Search for the cell housing the specified text and yield its [x, y] center coordinate. 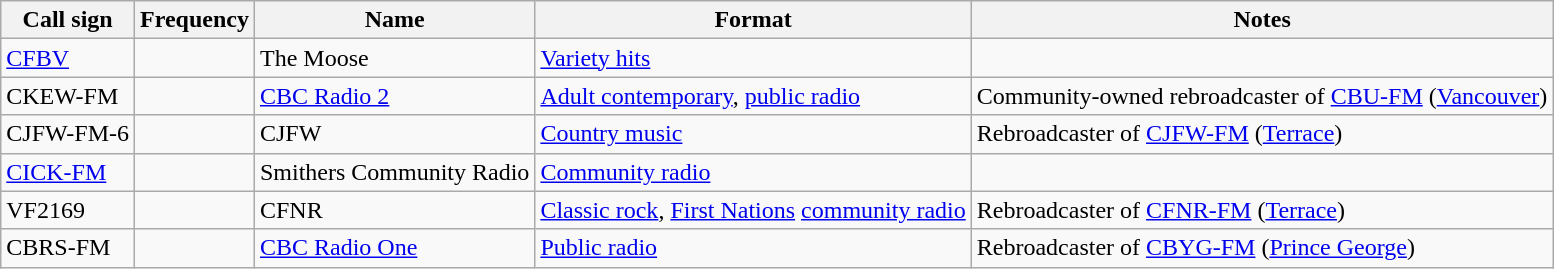
CICK-FM [68, 172]
CJFW-FM-6 [68, 134]
Rebroadcaster of CFNR-FM (Terrace) [1262, 210]
Rebroadcaster of CJFW-FM (Terrace) [1262, 134]
Frequency [195, 20]
VF2169 [68, 210]
CKEW-FM [68, 96]
CJFW [394, 134]
Classic rock, First Nations community radio [753, 210]
Notes [1262, 20]
Call sign [68, 20]
Variety hits [753, 58]
Adult contemporary, public radio [753, 96]
Community radio [753, 172]
Community-owned rebroadcaster of CBU-FM (Vancouver) [1262, 96]
The Moose [394, 58]
CFBV [68, 58]
CBC Radio 2 [394, 96]
CBC Radio One [394, 248]
Format [753, 20]
CFNR [394, 210]
CBRS-FM [68, 248]
Public radio [753, 248]
Smithers Community Radio [394, 172]
Country music [753, 134]
Name [394, 20]
Rebroadcaster of CBYG-FM (Prince George) [1262, 248]
